Pinpoint the cell where the given text exists, returning its [X, Y] midpoint coordinate. 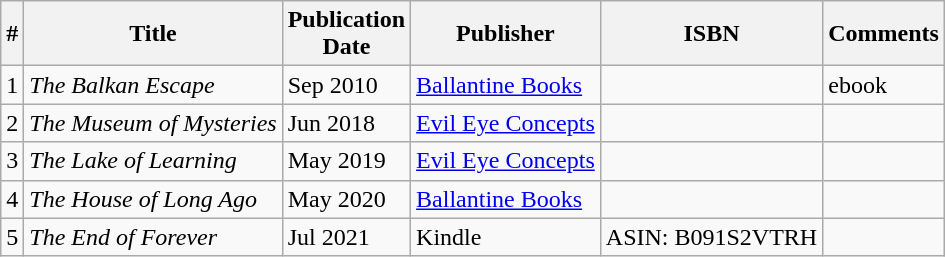
Sep 2010 [346, 85]
The Lake of Learning [153, 161]
Kindle [506, 237]
4 [12, 199]
ebook [884, 85]
2 [12, 123]
# [12, 34]
PublicationDate [346, 34]
5 [12, 237]
The End of Forever [153, 237]
3 [12, 161]
Comments [884, 34]
The House of Long Ago [153, 199]
Jun 2018 [346, 123]
ISBN [711, 34]
Title [153, 34]
Jul 2021 [346, 237]
May 2019 [346, 161]
May 2020 [346, 199]
ASIN: B091S2VTRH [711, 237]
Publisher [506, 34]
The Balkan Escape [153, 85]
The Museum of Mysteries [153, 123]
1 [12, 85]
